Output the (x, y) coordinate of the center of the cell containing the given text.  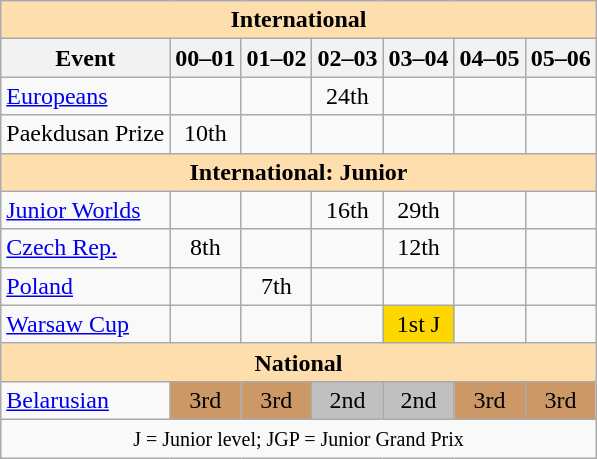
16th (348, 210)
Paekdusan Prize (86, 134)
International (298, 20)
02–03 (348, 58)
8th (206, 248)
International: Junior (298, 172)
29th (418, 210)
7th (276, 286)
12th (418, 248)
10th (206, 134)
1st J (418, 324)
00–01 (206, 58)
Poland (86, 286)
03–04 (418, 58)
01–02 (276, 58)
Event (86, 58)
Belarusian (86, 400)
05–06 (560, 58)
04–05 (490, 58)
National (298, 362)
Europeans (86, 96)
24th (348, 96)
Warsaw Cup (86, 324)
Junior Worlds (86, 210)
J = Junior level; JGP = Junior Grand Prix (298, 438)
Czech Rep. (86, 248)
